Extract the (X, Y) coordinate from the center of the cell holding the provided text.  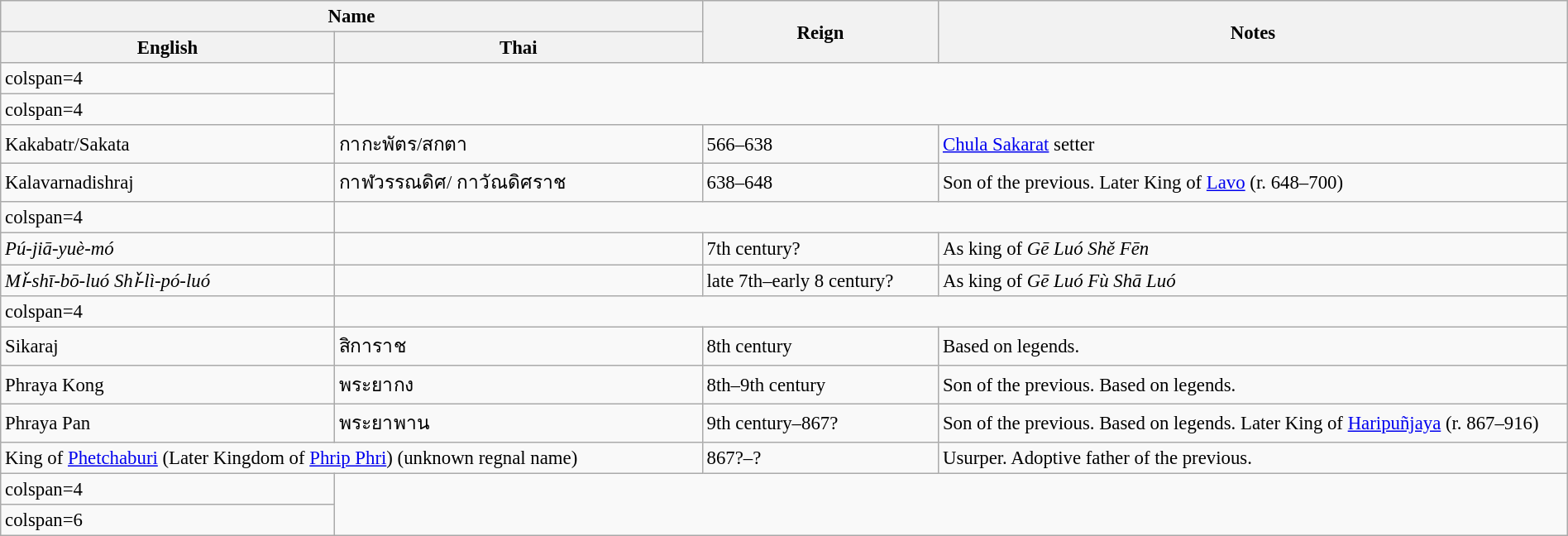
9th century–867? (820, 424)
Son of the previous. Based on legends. (1254, 384)
late 7th–early 8 century? (820, 280)
Kakabatr/Sakata (168, 144)
colspan=6 (168, 520)
7th century? (820, 249)
Son of the previous. Later King of Lavo (r. 648–700) (1254, 184)
638–648 (820, 184)
Son of the previous. Based on legends. Later King of Haripuñjaya (r. 867–916) (1254, 424)
Reign (820, 31)
Mǐ-shī-bō-luó Shǐ-lì-pó-luó (168, 280)
กากะพัตร/สกตา (518, 144)
As king of Gē Luó Shě Fēn (1254, 249)
Thai (518, 48)
Phraya Pan (168, 424)
566–638 (820, 144)
Sikaraj (168, 346)
Name (351, 17)
Phraya Kong (168, 384)
867?–? (820, 458)
พระยากง (518, 384)
พระยาพาน (518, 424)
กาฬวรรณดิศ/ กาวัณดิศราช (518, 184)
Chula Sakarat setter (1254, 144)
Kalavarnadishraj (168, 184)
Pú-jiā-yuè-mó (168, 249)
สิการาช (518, 346)
8th century (820, 346)
8th–9th century (820, 384)
King of Phetchaburi (Later Kingdom of Phrip Phri) (unknown regnal name) (351, 458)
Based on legends. (1254, 346)
Notes (1254, 31)
English (168, 48)
As king of Gē Luó Fù Shā Luó (1254, 280)
Usurper. Adoptive father of the previous. (1254, 458)
